From the cell containing the given text, extract its center point as (x, y) coordinate. 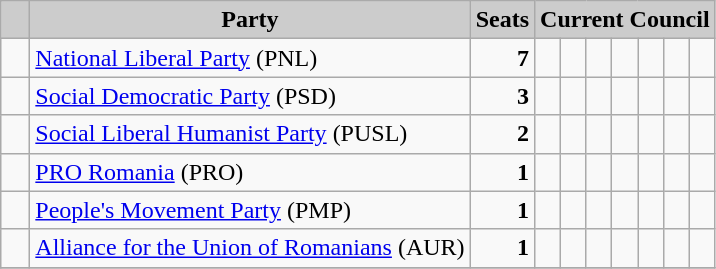
Party (250, 20)
Social Liberal Humanist Party (PUSL) (250, 134)
7 (502, 58)
2 (502, 134)
National Liberal Party (PNL) (250, 58)
Social Democratic Party (PSD) (250, 96)
PRO Romania (PRO) (250, 172)
3 (502, 96)
Current Council (626, 20)
People's Movement Party (PMP) (250, 210)
Alliance for the Union of Romanians (AUR) (250, 248)
Seats (502, 20)
